Capture the cell that displays the provided text and extract its [X, Y] central coordinate. 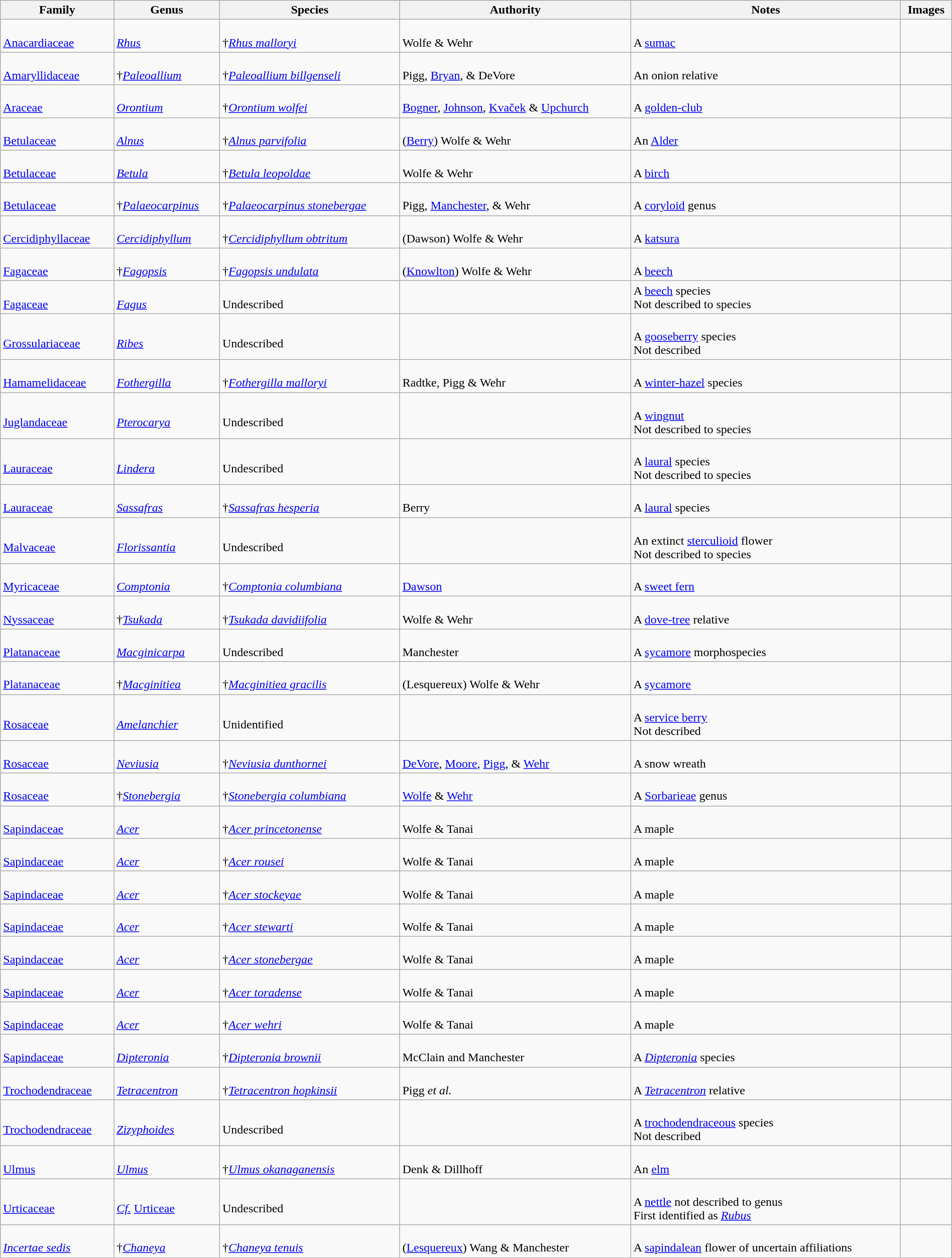
A nettle not described to genusFirst identified as Rubus [765, 1202]
A snow wreath [765, 757]
†Acer stockeyae [310, 888]
A service berry Not described [765, 717]
†Comptonia columbiana [310, 580]
A wingnutNot described to species [765, 416]
A golden-club [765, 101]
Pigg, Manchester, & Wehr [515, 199]
Species [310, 10]
A winter-hazel species [765, 375]
A Tetracentron relative [765, 1083]
Orontium [167, 101]
Hamamelidaceae [57, 375]
Images [926, 10]
Fothergilla [167, 375]
†Neviusia dunthornei [310, 757]
Genus [167, 10]
Denk & Dillhoff [515, 1163]
Macginicarpa [167, 646]
Betula [167, 167]
Comptonia [167, 580]
Nyssaceae [57, 612]
An Alder [765, 134]
A gooseberry speciesNot described [765, 336]
A Dipteronia species [765, 1051]
†Acer toradense [310, 985]
Dawson [515, 580]
A beech [765, 264]
(Lesquereux) Wolfe & Wehr [515, 678]
†Rhus malloryi [310, 36]
A katsura [765, 232]
Dipteronia [167, 1051]
†Acer princetonense [310, 822]
Araceae [57, 101]
An elm [765, 1163]
†Orontium wolfei [310, 101]
†Tsukada [167, 612]
Neviusia [167, 757]
An onion relative [765, 68]
Rhus [167, 36]
†Ulmus okanaganensis [310, 1163]
†Sassafras hesperia [310, 501]
Sassafras [167, 501]
A trochodendraceous speciesNot described [765, 1123]
Grossulariaceae [57, 336]
†Chaneya [167, 1241]
A coryloid genus [765, 199]
(Knowlton) Wolfe & Wehr [515, 264]
†Palaeocarpinus stonebergae [310, 199]
†Fothergilla malloryi [310, 375]
Bogner, Johnson, Kvaček & Upchurch [515, 101]
†Tetracentron hopkinsii [310, 1083]
Pterocarya [167, 416]
Radtke, Pigg & Wehr [515, 375]
An extinct sterculioid flowerNot described to species [765, 541]
Zizyphoides [167, 1123]
(Dawson) Wolfe & Wehr [515, 232]
Authority [515, 10]
†Acer rousei [310, 854]
A sapindalean flower of uncertain affiliations [765, 1241]
Unidentified [310, 717]
†Macginitiea [167, 678]
†Acer stonebergae [310, 953]
Incertae sedis [57, 1241]
Pigg, Bryan, & DeVore [515, 68]
Myricaceae [57, 580]
†Stonebergia columbiana [310, 789]
†Paleoallium billgenseli [310, 68]
Cercidiphyllum [167, 232]
†Tsukada davidiifolia [310, 612]
(Berry) Wolfe & Wehr [515, 134]
A sweet fern [765, 580]
A sumac [765, 36]
†Alnus parvifolia [310, 134]
A sycamore morphospecies [765, 646]
Alnus [167, 134]
Amelanchier [167, 717]
†Macginitiea gracilis [310, 678]
Tetracentron [167, 1083]
A laural species [765, 501]
DeVore, Moore, Pigg, & Wehr [515, 757]
A dove-tree relative [765, 612]
Urticaceae [57, 1202]
Lindera [167, 462]
†Acer stewarti [310, 920]
†Chaneya tenuis [310, 1241]
†Stonebergia [167, 789]
†Cercidiphyllum obtritum [310, 232]
A sycamore [765, 678]
Anacardiaceae [57, 36]
Cercidiphyllaceae [57, 232]
A beech speciesNot described to species [765, 297]
†Fagopsis [167, 264]
Cf. Urticeae [167, 1202]
†Dipteronia brownii [310, 1051]
†Palaeocarpinus [167, 199]
Fagus [167, 297]
Notes [765, 10]
Malvaceae [57, 541]
Juglandaceae [57, 416]
†Paleoallium [167, 68]
Manchester [515, 646]
†Betula leopoldae [310, 167]
†Fagopsis undulata [310, 264]
Berry [515, 501]
Family [57, 10]
†Acer wehri [310, 1018]
A birch [765, 167]
Ribes [167, 336]
A Sorbarieae genus [765, 789]
(Lesquereux) Wang & Manchester [515, 1241]
Florissantia [167, 541]
Pigg et al. [515, 1083]
McClain and Manchester [515, 1051]
Amaryllidaceae [57, 68]
A laural speciesNot described to species [765, 462]
